Determine the (x, y) coordinate at the center of the cell enclosing the given text.  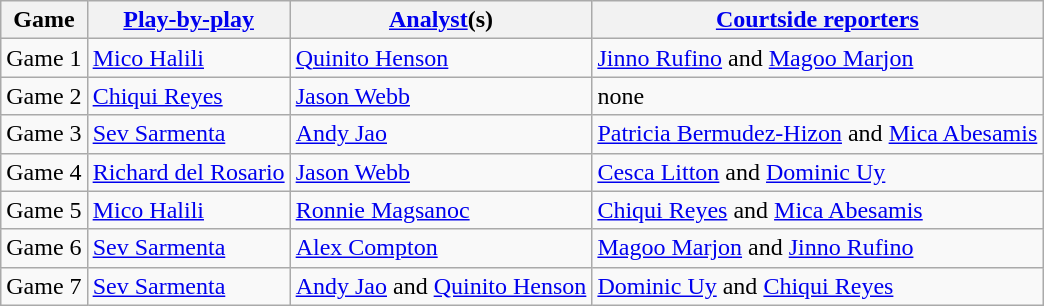
Alex Compton (441, 248)
Andy Jao and Quinito Henson (441, 286)
Game 1 (44, 58)
Game 3 (44, 134)
Chiqui Reyes and Mica Abesamis (818, 210)
Magoo Marjon and Jinno Rufino (818, 248)
none (818, 96)
Game 6 (44, 248)
Richard del Rosario (188, 172)
Quinito Henson (441, 58)
Dominic Uy and Chiqui Reyes (818, 286)
Game (44, 20)
Analyst(s) (441, 20)
Game 7 (44, 286)
Game 4 (44, 172)
Patricia Bermudez-Hizon and Mica Abesamis (818, 134)
Play-by-play (188, 20)
Jinno Rufino and Magoo Marjon (818, 58)
Andy Jao (441, 134)
Cesca Litton and Dominic Uy (818, 172)
Game 5 (44, 210)
Ronnie Magsanoc (441, 210)
Courtside reporters (818, 20)
Game 2 (44, 96)
Chiqui Reyes (188, 96)
